Locate the cell with the specified text and output its (x, y) center coordinate. 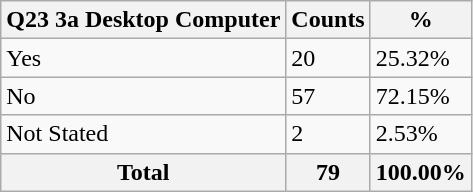
Not Stated (144, 134)
% (420, 20)
100.00% (420, 172)
2 (328, 134)
Yes (144, 58)
Counts (328, 20)
57 (328, 96)
20 (328, 58)
79 (328, 172)
No (144, 96)
Total (144, 172)
72.15% (420, 96)
2.53% (420, 134)
25.32% (420, 58)
Q23 3a Desktop Computer (144, 20)
